Capture the cell that displays the provided text and extract its [X, Y] central coordinate. 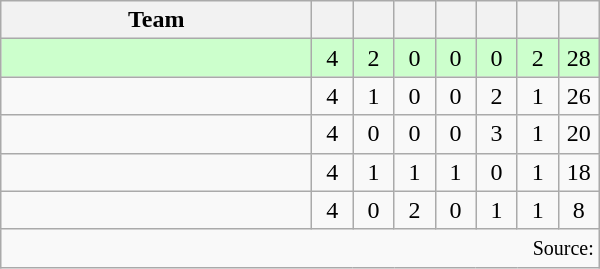
18 [578, 172]
26 [578, 96]
Team [156, 20]
8 [578, 210]
Source: [300, 248]
20 [578, 134]
28 [578, 58]
3 [496, 134]
